Pinpoint the cell where the given text exists, returning its (X, Y) midpoint coordinate. 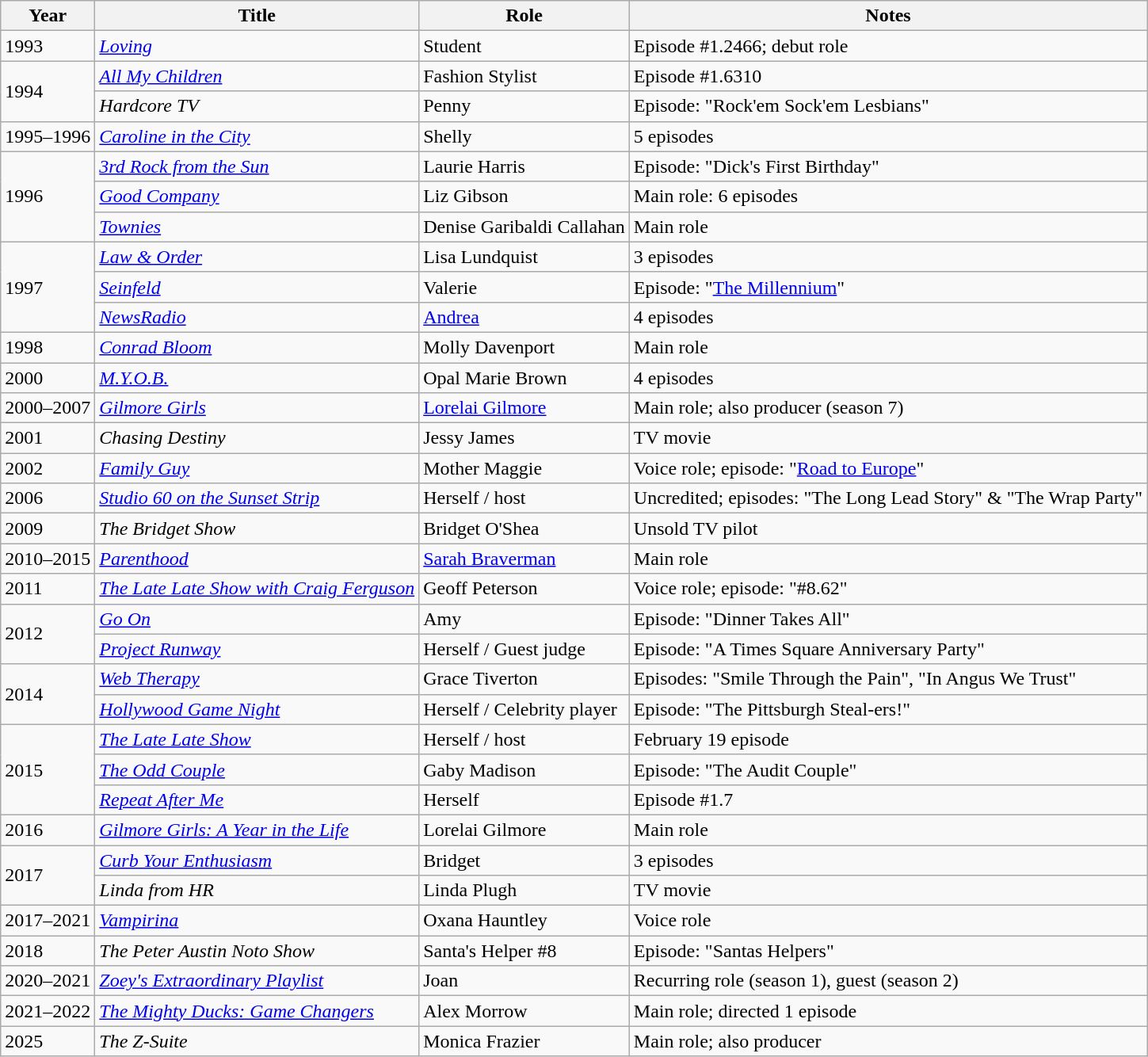
Mother Maggie (524, 468)
Zoey's Extraordinary Playlist (257, 981)
2010–2015 (48, 559)
Law & Order (257, 257)
All My Children (257, 76)
Go On (257, 619)
Molly Davenport (524, 347)
Linda Plugh (524, 891)
Vampirina (257, 921)
1994 (48, 91)
5 episodes (887, 136)
Unsold TV pilot (887, 528)
Caroline in the City (257, 136)
Andrea (524, 317)
Web Therapy (257, 679)
M.Y.O.B. (257, 378)
2012 (48, 634)
Sarah Braverman (524, 559)
2017 (48, 875)
Notes (887, 16)
2021–2022 (48, 1011)
2000 (48, 378)
2020–2021 (48, 981)
The Peter Austin Noto Show (257, 951)
Linda from HR (257, 891)
Valerie (524, 287)
Penny (524, 106)
The Bridget Show (257, 528)
2009 (48, 528)
The Late Late Show with Craig Ferguson (257, 589)
Episode: "Dick's First Birthday" (887, 166)
Herself / Guest judge (524, 649)
NewsRadio (257, 317)
Student (524, 46)
Main role; also producer (season 7) (887, 408)
The Mighty Ducks: Game Changers (257, 1011)
Gilmore Girls (257, 408)
The Odd Couple (257, 769)
Title (257, 16)
Episode: "The Audit Couple" (887, 769)
Project Runway (257, 649)
1996 (48, 197)
Liz Gibson (524, 197)
1998 (48, 347)
Seinfeld (257, 287)
Good Company (257, 197)
2014 (48, 694)
Voice role (887, 921)
Episode: "Dinner Takes All" (887, 619)
Studio 60 on the Sunset Strip (257, 498)
Geoff Peterson (524, 589)
Episode: "Rock'em Sock'em Lesbians" (887, 106)
Joan (524, 981)
Episodes: "Smile Through the Pain", "In Angus We Trust" (887, 679)
Year (48, 16)
Herself / Celebrity player (524, 709)
Townies (257, 227)
3rd Rock from the Sun (257, 166)
Bridget (524, 860)
Episode: "A Times Square Anniversary Party" (887, 649)
The Late Late Show (257, 739)
The Z-Suite (257, 1041)
Main role; directed 1 episode (887, 1011)
Curb Your Enthusiasm (257, 860)
Laurie Harris (524, 166)
1993 (48, 46)
Episode #1.7 (887, 799)
Episode: "Santas Helpers" (887, 951)
1995–1996 (48, 136)
Oxana Hauntley (524, 921)
February 19 episode (887, 739)
Monica Frazier (524, 1041)
Voice role; episode: "Road to Europe" (887, 468)
Voice role; episode: "#8.62" (887, 589)
Episode #1.6310 (887, 76)
2001 (48, 438)
Conrad Bloom (257, 347)
Alex Morrow (524, 1011)
Recurring role (season 1), guest (season 2) (887, 981)
Santa's Helper #8 (524, 951)
Family Guy (257, 468)
Episode: "The Millennium" (887, 287)
Main role: 6 episodes (887, 197)
2006 (48, 498)
2015 (48, 769)
2000–2007 (48, 408)
2011 (48, 589)
Episode: "The Pittsburgh Steal-ers!" (887, 709)
Grace Tiverton (524, 679)
Shelly (524, 136)
1997 (48, 287)
Fashion Stylist (524, 76)
2016 (48, 830)
Hollywood Game Night (257, 709)
Bridget O'Shea (524, 528)
Opal Marie Brown (524, 378)
Loving (257, 46)
Role (524, 16)
Chasing Destiny (257, 438)
Repeat After Me (257, 799)
Herself (524, 799)
Parenthood (257, 559)
Main role; also producer (887, 1041)
Lisa Lundquist (524, 257)
2018 (48, 951)
Denise Garibaldi Callahan (524, 227)
2017–2021 (48, 921)
Hardcore TV (257, 106)
2002 (48, 468)
2025 (48, 1041)
Gaby Madison (524, 769)
Uncredited; episodes: "The Long Lead Story" & "The Wrap Party" (887, 498)
Episode #1.2466; debut role (887, 46)
Amy (524, 619)
Jessy James (524, 438)
Gilmore Girls: A Year in the Life (257, 830)
